Extract the (X, Y) coordinate from the center of the cell holding the provided text.  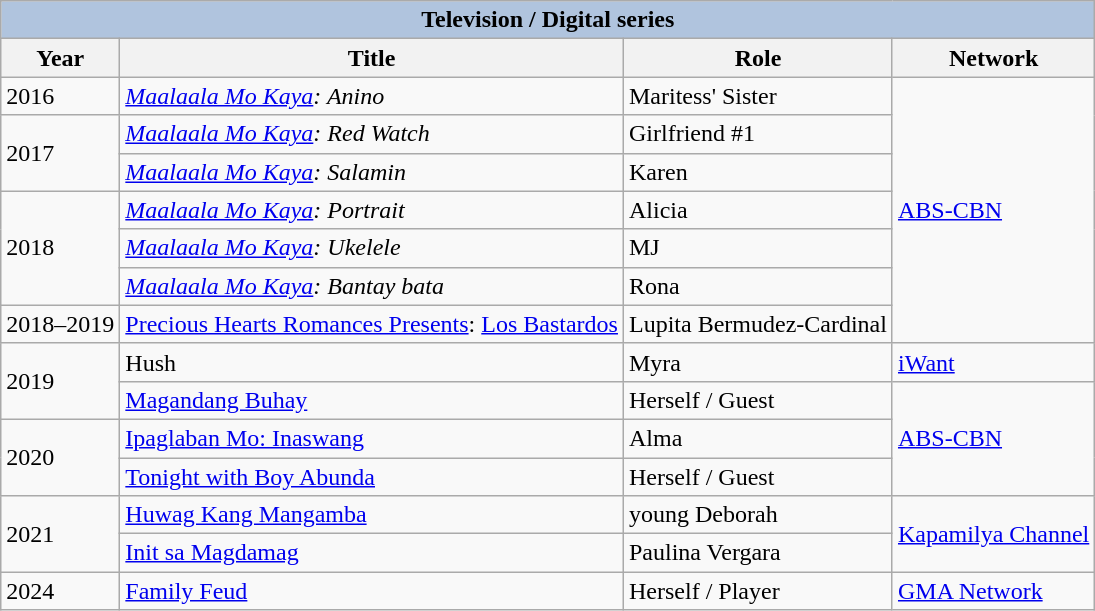
Maalaala Mo Kaya: Portrait (372, 210)
Role (758, 58)
Family Feud (372, 591)
2017 (60, 153)
2016 (60, 96)
Network (993, 58)
Huwag Kang Mangamba (372, 515)
MJ (758, 248)
Tonight with Boy Abunda (372, 477)
Magandang Buhay (372, 400)
Ipaglaban Mo: Inaswang (372, 438)
Maalaala Mo Kaya: Anino (372, 96)
2019 (60, 381)
Maalaala Mo Kaya: Ukelele (372, 248)
Maalaala Mo Kaya: Salamin (372, 172)
2020 (60, 457)
Precious Hearts Romances Presents: Los Bastardos (372, 324)
Lupita Bermudez-Cardinal (758, 324)
Kapamilya Channel (993, 534)
Television / Digital series (548, 20)
Maalaala Mo Kaya: Bantay bata (372, 286)
Maalaala Mo Kaya: Red Watch (372, 134)
Herself / Player (758, 591)
2018–2019 (60, 324)
Girlfriend #1 (758, 134)
iWant (993, 362)
Paulina Vergara (758, 553)
Myra (758, 362)
Hush (372, 362)
young Deborah (758, 515)
GMA Network (993, 591)
Alma (758, 438)
Alicia (758, 210)
2021 (60, 534)
2018 (60, 248)
Karen (758, 172)
Year (60, 58)
Title (372, 58)
Rona (758, 286)
Maritess' Sister (758, 96)
Init sa Magdamag (372, 553)
2024 (60, 591)
